Search for the cell housing the specified text and yield its (X, Y) center coordinate. 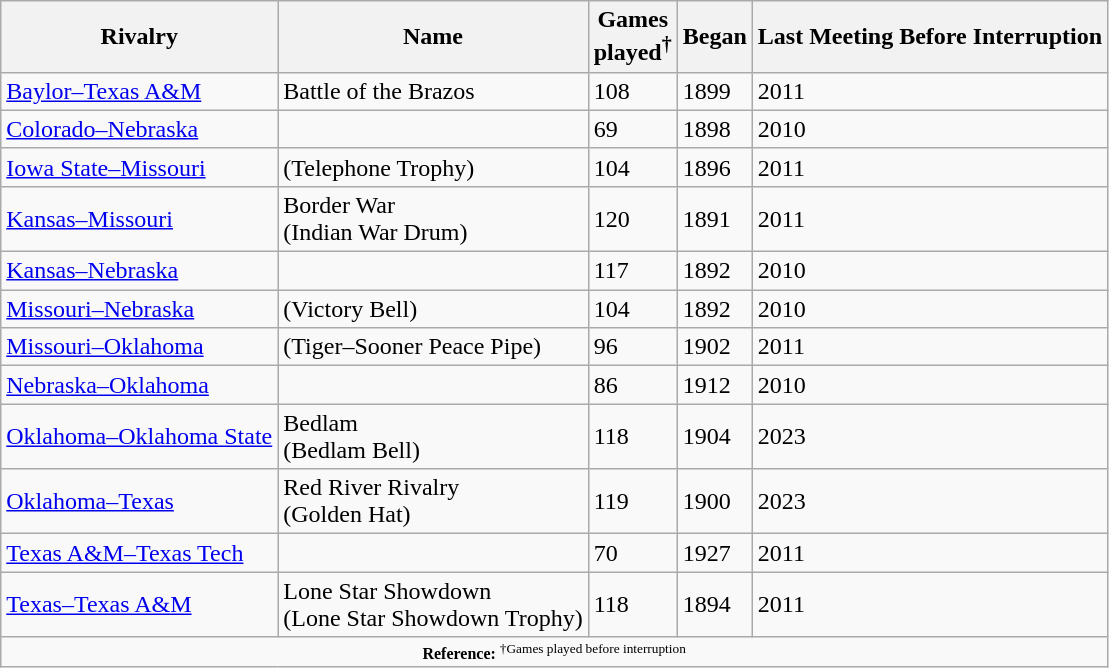
(Victory Bell) (433, 309)
Began (714, 37)
Kansas–Nebraska (140, 271)
Battle of the Brazos (433, 91)
Rivalry (140, 37)
Texas–Texas A&M (140, 604)
Oklahoma–Oklahoma State (140, 436)
1899 (714, 91)
Red River Rivalry(Golden Hat) (433, 502)
Missouri–Nebraska (140, 309)
120 (632, 218)
1927 (714, 553)
(Tiger–Sooner Peace Pipe) (433, 347)
69 (632, 129)
Missouri–Oklahoma (140, 347)
Nebraska–Oklahoma (140, 385)
1891 (714, 218)
Last Meeting Before Interruption (930, 37)
1904 (714, 436)
1912 (714, 385)
108 (632, 91)
70 (632, 553)
1898 (714, 129)
Iowa State–Missouri (140, 167)
Bedlam(Bedlam Bell) (433, 436)
(Telephone Trophy) (433, 167)
Name (433, 37)
Gamesplayed† (632, 37)
1896 (714, 167)
1900 (714, 502)
Border War(Indian War Drum) (433, 218)
117 (632, 271)
96 (632, 347)
Oklahoma–Texas (140, 502)
Kansas–Missouri (140, 218)
Texas A&M–Texas Tech (140, 553)
Colorado–Nebraska (140, 129)
119 (632, 502)
1894 (714, 604)
Lone Star Showdown(Lone Star Showdown Trophy) (433, 604)
86 (632, 385)
1902 (714, 347)
Reference: †Games played before interruption (554, 652)
Baylor–Texas A&M (140, 91)
